Return [X, Y] of the center of cell containing provided text 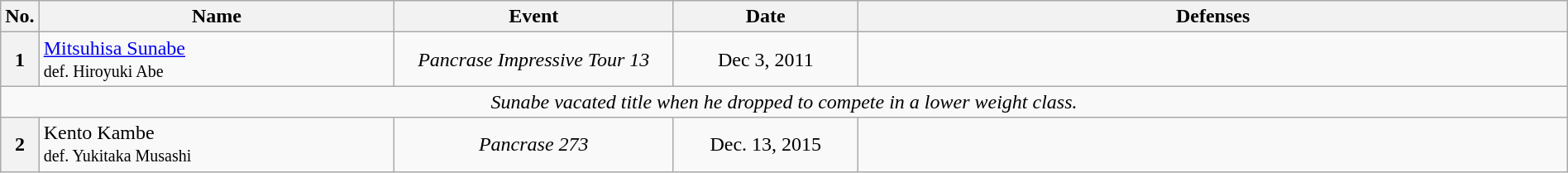
Pancrase Impressive Tour 13 [534, 60]
Dec. 13, 2015 [766, 144]
Name [217, 17]
Defenses [1212, 17]
Sunabe vacated title when he dropped to compete in a lower weight class. [784, 102]
2 [20, 144]
No. [20, 17]
Kento Kambedef. Yukitaka Musashi [217, 144]
Event [534, 17]
Dec 3, 2011 [766, 60]
Date [766, 17]
Pancrase 273 [534, 144]
1 [20, 60]
Mitsuhisa Sunabedef. Hiroyuki Abe [217, 60]
